Return (X, Y) of the center of cell containing provided text 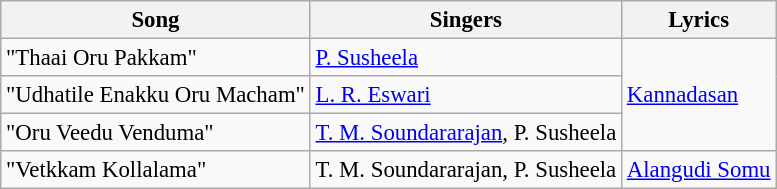
"Vetkkam Kollalama" (156, 170)
Song (156, 20)
Lyrics (699, 20)
Kannadasan (699, 96)
Alangudi Somu (699, 170)
"Thaai Oru Pakkam" (156, 58)
L. R. Eswari (466, 95)
"Udhatile Enakku Oru Macham" (156, 95)
P. Susheela (466, 58)
"Oru Veedu Venduma" (156, 133)
Singers (466, 20)
